Determine the [X, Y] coordinate at the center of the cell enclosing the given text.  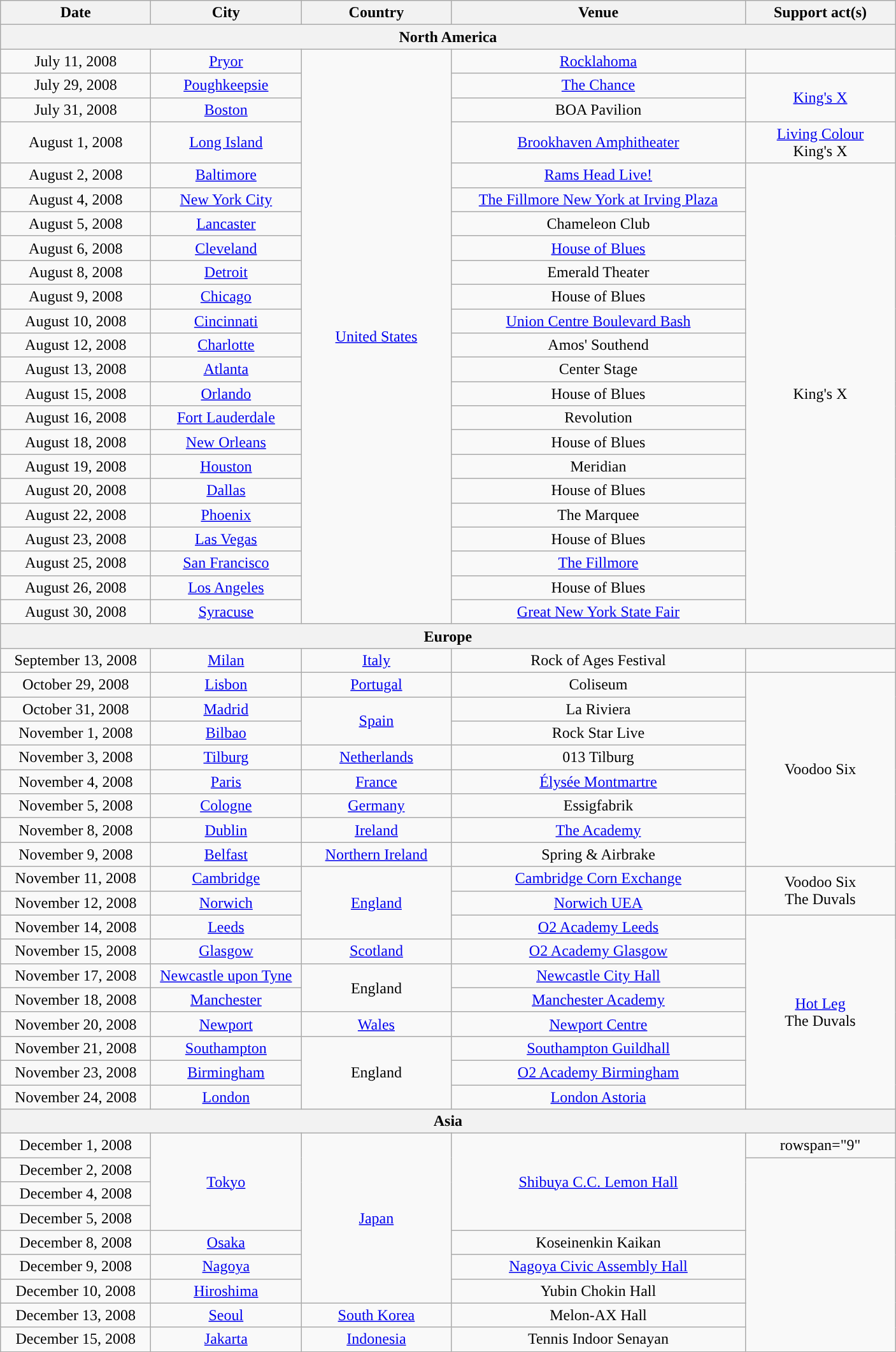
Revolution [599, 418]
France [376, 782]
Milan [226, 660]
San Francisco [226, 563]
Charlotte [226, 345]
Osaka [226, 1242]
The Chance [599, 85]
Manchester [226, 1000]
November 24, 2008 [76, 1097]
Center Stage [599, 370]
November 17, 2008 [76, 975]
Rock of Ages Festival [599, 660]
Norwich [226, 903]
November 18, 2008 [76, 1000]
November 8, 2008 [76, 830]
Essigfabrik [599, 806]
Poughkeepsie [226, 85]
Meridian [599, 466]
Asia [448, 1121]
Cambridge [226, 879]
Newport Centre [599, 1024]
Hiroshima [226, 1291]
August 26, 2008 [76, 587]
Coliseum [599, 684]
December 13, 2008 [76, 1315]
Netherlands [376, 758]
August 5, 2008 [76, 224]
August 30, 2008 [76, 612]
Phoenix [226, 515]
London [226, 1097]
September 13, 2008 [76, 660]
Leeds [226, 927]
Chameleon Club [599, 224]
Las Vegas [226, 539]
November 5, 2008 [76, 806]
013 Tilburg [599, 758]
Chicago [226, 296]
December 5, 2008 [76, 1218]
Cambridge Corn Exchange [599, 879]
August 23, 2008 [76, 539]
October 31, 2008 [76, 709]
July 31, 2008 [76, 110]
December 10, 2008 [76, 1291]
October 29, 2008 [76, 684]
Germany [376, 806]
Union Centre Boulevard Bash [599, 320]
rowspan="9" [820, 1146]
November 15, 2008 [76, 951]
November 14, 2008 [76, 927]
Northern Ireland [376, 854]
Lancaster [226, 224]
December 2, 2008 [76, 1170]
Emerald Theater [599, 272]
Melon-AX Hall [599, 1315]
August 8, 2008 [76, 272]
Wales [376, 1024]
July 11, 2008 [76, 61]
The Fillmore [599, 563]
Europe [448, 636]
Fort Lauderdale [226, 418]
Amos' Southend [599, 345]
City [226, 13]
Tilburg [226, 758]
December 1, 2008 [76, 1146]
Spain [376, 721]
London Astoria [599, 1097]
August 19, 2008 [76, 466]
Rock Star Live [599, 733]
Los Angeles [226, 587]
Cleveland [226, 248]
Lisbon [226, 684]
November 3, 2008 [76, 758]
Norwich UEA [599, 903]
Italy [376, 660]
Atlanta [226, 370]
December 15, 2008 [76, 1339]
August 16, 2008 [76, 418]
Pryor [226, 61]
BOA Pavilion [599, 110]
Birmingham [226, 1072]
August 12, 2008 [76, 345]
Scotland [376, 951]
New York City [226, 199]
November 23, 2008 [76, 1072]
Nagoya [226, 1267]
Nagoya Civic Assembly Hall [599, 1267]
O2 Academy Birmingham [599, 1072]
Orlando [226, 394]
Southampton Guildhall [599, 1048]
Tennis Indoor Senayan [599, 1339]
August 20, 2008 [76, 491]
United States [376, 336]
Baltimore [226, 175]
Cincinnati [226, 320]
August 25, 2008 [76, 563]
July 29, 2008 [76, 85]
November 4, 2008 [76, 782]
December 8, 2008 [76, 1242]
Long Island [226, 143]
Syracuse [226, 612]
Rams Head Live! [599, 175]
August 10, 2008 [76, 320]
The Fillmore New York at Irving Plaza [599, 199]
December 4, 2008 [76, 1194]
Jakarta [226, 1339]
November 12, 2008 [76, 903]
August 2, 2008 [76, 175]
The Marquee [599, 515]
Houston [226, 466]
Indonesia [376, 1339]
Paris [226, 782]
November 1, 2008 [76, 733]
Yubin Chokin Hall [599, 1291]
North America [448, 37]
November 9, 2008 [76, 854]
Spring & Airbrake [599, 854]
Dublin [226, 830]
August 9, 2008 [76, 296]
Living ColourKing's X [820, 143]
Belfast [226, 854]
Southampton [226, 1048]
Élysée Montmartre [599, 782]
August 15, 2008 [76, 394]
South Korea [376, 1315]
August 6, 2008 [76, 248]
Madrid [226, 709]
August 18, 2008 [76, 442]
Date [76, 13]
Glasgow [226, 951]
Brookhaven Amphitheater [599, 143]
Country [376, 13]
August 4, 2008 [76, 199]
November 20, 2008 [76, 1024]
Support act(s) [820, 13]
O2 Academy Glasgow [599, 951]
Japan [376, 1218]
The Academy [599, 830]
August 22, 2008 [76, 515]
Venue [599, 13]
Portugal [376, 684]
Ireland [376, 830]
December 9, 2008 [76, 1267]
Newcastle City Hall [599, 975]
Dallas [226, 491]
August 13, 2008 [76, 370]
August 1, 2008 [76, 143]
Bilbao [226, 733]
Cologne [226, 806]
La Riviera [599, 709]
Rocklahoma [599, 61]
New Orleans [226, 442]
Voodoo Six [820, 769]
Newcastle upon Tyne [226, 975]
Hot LegThe Duvals [820, 1012]
Tokyo [226, 1182]
November 21, 2008 [76, 1048]
Voodoo SixThe Duvals [820, 891]
Detroit [226, 272]
Manchester Academy [599, 1000]
Newport [226, 1024]
O2 Academy Leeds [599, 927]
Great New York State Fair [599, 612]
Boston [226, 110]
Koseinenkin Kaikan [599, 1242]
Shibuya C.C. Lemon Hall [599, 1182]
Seoul [226, 1315]
November 11, 2008 [76, 879]
